Determine the (X, Y) coordinate at the center of the cell enclosing the given text.  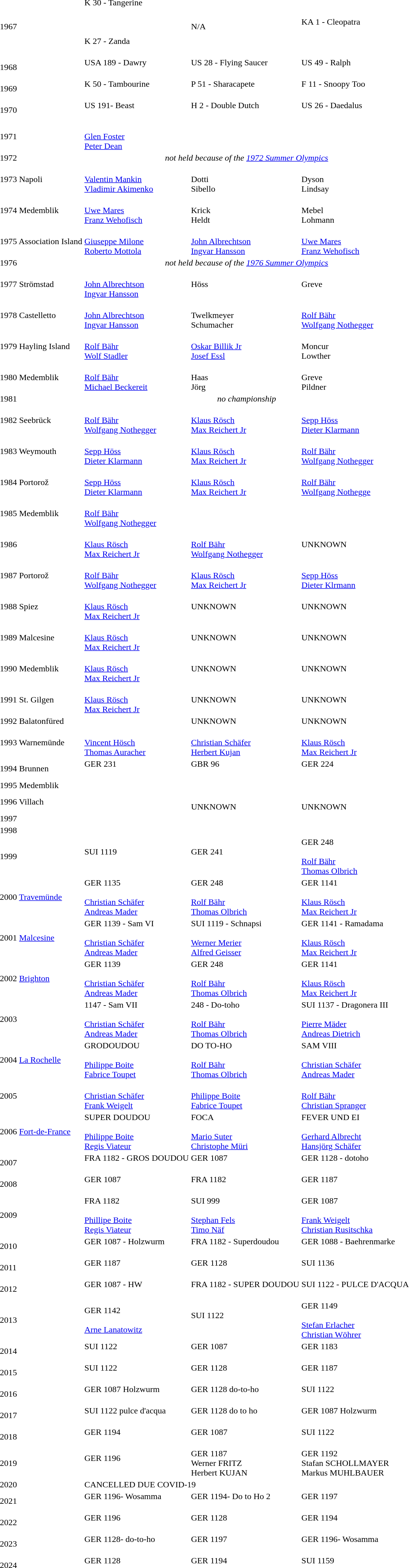
Uwe MaresFranz Wehofisch (136, 210)
FRA 1182 - Superdoudou (245, 1246)
GER 231 (136, 769)
GBR 96 (245, 769)
H 2 - Double Dutch (245, 110)
GRODOUDOUPhilippe BoiteFabrice Toupet (136, 1060)
GER 1197 (245, 1544)
DottiSibello (245, 179)
GER 1135Christian SchäferAndreas Mader (136, 897)
TwelkmeyerSchumacher (245, 315)
GER 1139Christian SchäferAndreas Mader (136, 979)
Christian SchäferHerbert Kujan (245, 742)
GER 1087 Holzwurm (136, 1394)
GER 1187 (136, 1268)
KrickHeldt (245, 210)
GER 1128 do-to-ho (245, 1394)
FOCAMario SuterChristophe Müri (245, 1131)
K 50 - Tambourine (136, 89)
Rolf BährWolf Stadler (136, 346)
248 - Do-tohoRolf BährThomas Olbrich (245, 1019)
GER 1128- do-to-ho (136, 1544)
1147 - Sam VIIChristian SchäferAndreas Mader (136, 1019)
FRA 1182 - SUPER DOUDOU (245, 1289)
GER 1087 - HW (136, 1289)
GER 1139 - Sam VIChristian SchäferAndreas Mader (136, 938)
GER 1142Arne Lanatowitz (136, 1320)
Höss (245, 284)
Vincent HöschThomas Auracher (136, 742)
DO TO-HORolf BährThomas Olbrich (245, 1060)
Rolf BährMichael Beckereit (136, 377)
US 191- Beast (136, 110)
Glen FosterPeter Dean (136, 136)
US 28 - Flying Saucer (245, 67)
FRA 1182Phillipe BoiteRegis Viateur (136, 1215)
USA 189 - Dawry (136, 67)
GER 1087 - Holzwurm (136, 1246)
Giuseppe MiloneRoberto Mottola (136, 241)
GER 241 (245, 857)
SUI 999Stephan FelsTimo Näf (245, 1215)
Oskar Billik JrJosef Essl (245, 346)
Valentin MankinVladimir Akimenko (136, 179)
GER 1196- Wosamma (136, 1501)
GER 1194- Do to Ho 2 (245, 1501)
SUI 1119 (136, 857)
GER 1128 do to ho (245, 1416)
FRA 1182 - GROS DOUDOU (136, 1163)
Philippe BoiteFabrice Toupet (245, 1096)
GER 1194 (136, 1437)
Christian SchäferFrank Weigelt (136, 1096)
SUPER DOUDOUPhilippe BoiteRegis Viateur (136, 1131)
SUI 1122 pulce d'acqua (136, 1416)
P 51 - Sharacapete (245, 89)
SUI 1119 - SchnapsiWerner MerierAlfred Geisser (245, 938)
FRA 1182 (245, 1184)
GER 1187Werner FRITZHerbert KUJAN (245, 1463)
HaasJörg (245, 377)
